Provide the [X, Y] coordinate of the cell's center where the given text is located.  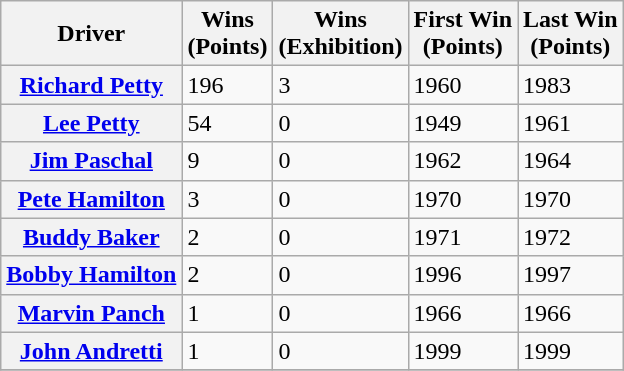
9 [228, 161]
Wins(Exhibition) [340, 34]
1971 [463, 237]
Buddy Baker [92, 237]
1960 [463, 85]
1949 [463, 123]
1972 [571, 237]
Richard Petty [92, 85]
Jim Paschal [92, 161]
1961 [571, 123]
1997 [571, 275]
1983 [571, 85]
1964 [571, 161]
Wins(Points) [228, 34]
Driver [92, 34]
Marvin Panch [92, 313]
54 [228, 123]
1996 [463, 275]
Pete Hamilton [92, 199]
196 [228, 85]
First Win(Points) [463, 34]
Lee Petty [92, 123]
Bobby Hamilton [92, 275]
John Andretti [92, 351]
Last Win(Points) [571, 34]
1962 [463, 161]
